Scan for the cell matching the given text and deliver its (x, y) coordinate at center. 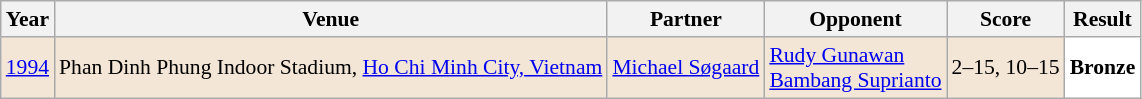
Phan Dinh Phung Indoor Stadium, Ho Chi Minh City, Vietnam (330, 68)
Bronze (1103, 68)
Rudy Gunawan Bambang Suprianto (855, 68)
Michael Søgaard (686, 68)
Partner (686, 19)
Score (1006, 19)
Venue (330, 19)
Year (28, 19)
2–15, 10–15 (1006, 68)
Opponent (855, 19)
Result (1103, 19)
1994 (28, 68)
